For the text-containing cell, return its midpoint in [x, y] coordinate format. 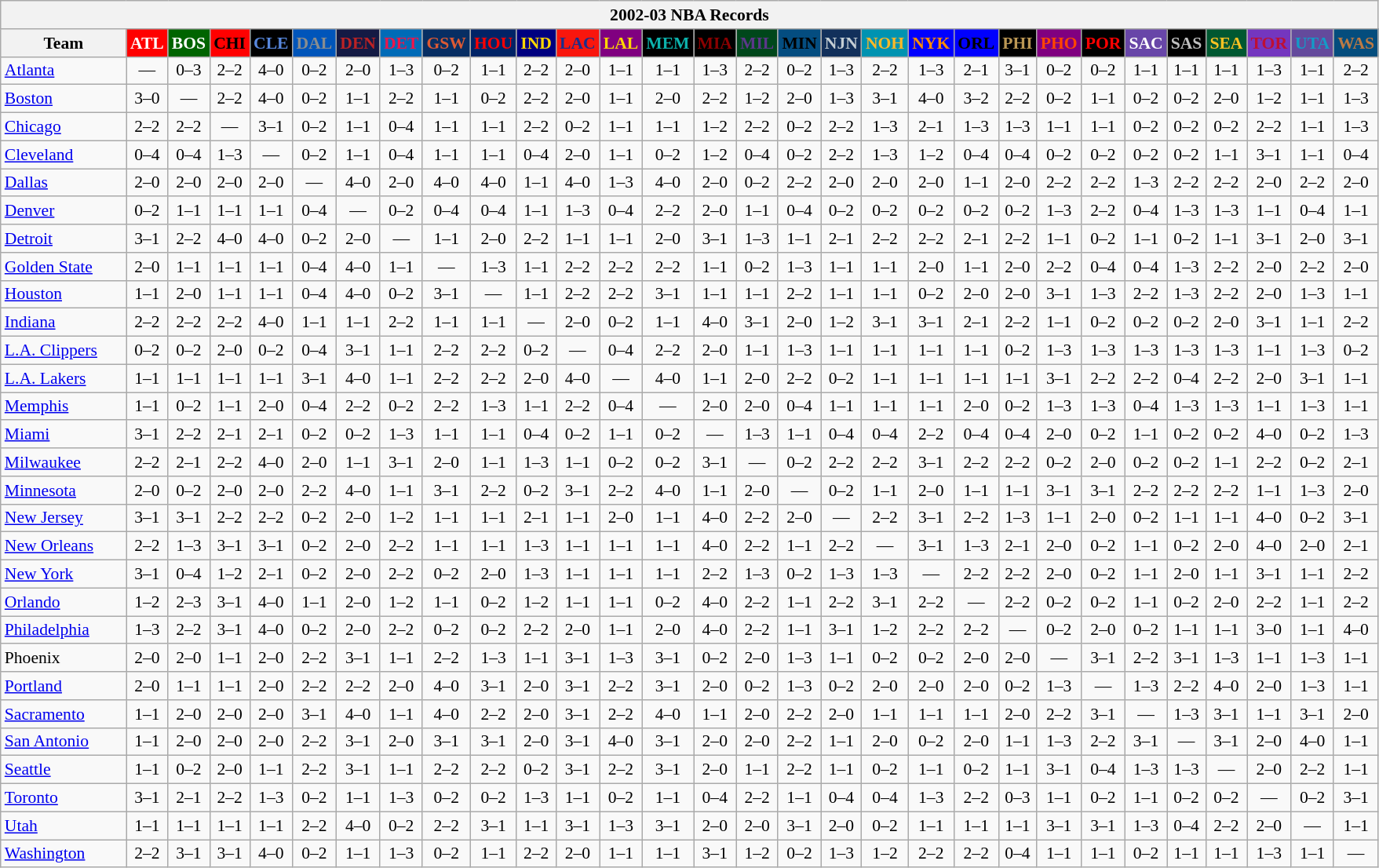
Seattle [64, 770]
Phoenix [64, 658]
IND [536, 43]
Team [64, 43]
CHI [229, 43]
SAS [1187, 43]
Sacramento [64, 714]
Utah [64, 826]
New Orleans [64, 546]
ATL [148, 43]
DAL [315, 43]
ORL [976, 43]
NJN [841, 43]
NYK [931, 43]
L.A. Lakers [64, 378]
NOH [885, 43]
Washington [64, 854]
Indiana [64, 323]
SEA [1226, 43]
SAC [1146, 43]
BOS [188, 43]
MEM [667, 43]
New Jersey [64, 518]
Philadelphia [64, 630]
Detroit [64, 239]
Chicago [64, 127]
Miami [64, 435]
MIN [799, 43]
Houston [64, 294]
Milwaukee [64, 462]
WAS [1356, 43]
PHI [1017, 43]
LAL [622, 43]
Denver [64, 211]
3–2 [976, 99]
Minnesota [64, 491]
Memphis [64, 407]
DEN [358, 43]
Boston [64, 99]
LAC [578, 43]
POR [1104, 43]
San Antonio [64, 742]
Dallas [64, 183]
PHO [1060, 43]
TOR [1270, 43]
Atlanta [64, 71]
CLE [272, 43]
New York [64, 574]
UTA [1312, 43]
2002-03 NBA Records [689, 15]
DET [402, 43]
Portland [64, 686]
Cleveland [64, 155]
Toronto [64, 798]
2–3 [188, 602]
HOU [493, 43]
MIA [715, 43]
MIL [757, 43]
L.A. Clippers [64, 351]
GSW [446, 43]
Orlando [64, 602]
Golden State [64, 267]
